Locate the cell with the specified text and output its (X, Y) center coordinate. 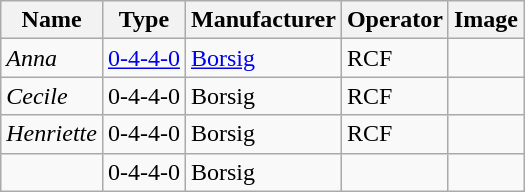
Manufacturer (263, 20)
Cecile (52, 96)
Operator (394, 20)
Henriette (52, 134)
Name (52, 20)
Image (486, 20)
Type (144, 20)
Anna (52, 58)
